Extract the (X, Y) coordinate from the center of the cell holding the provided text.  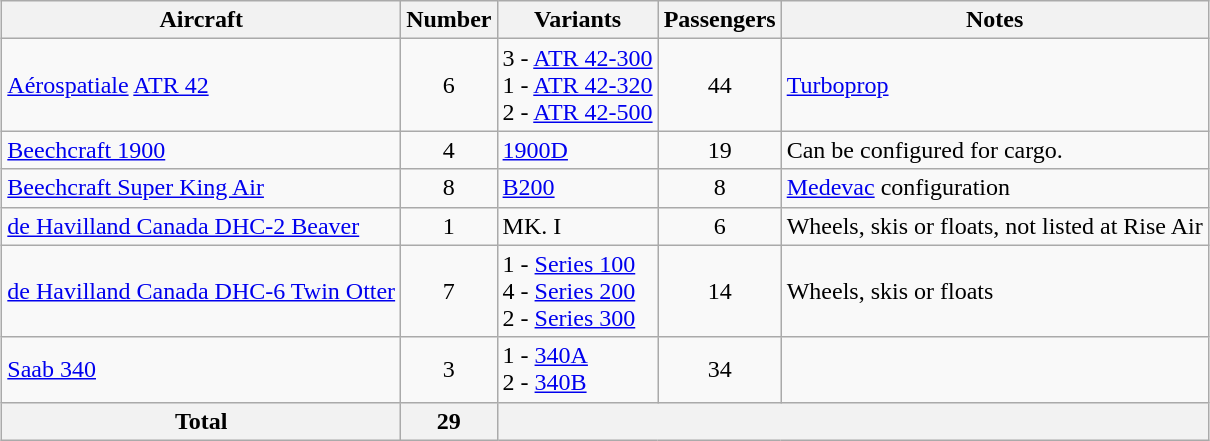
3 - ATR 42-3001 - ATR 42-3202 - ATR 42-500 (578, 85)
Turboprop (994, 85)
Total (202, 421)
34 (720, 370)
Aérospatiale ATR 42 (202, 85)
Passengers (720, 20)
Aircraft (202, 20)
Medevac configuration (994, 188)
1 - 340A2 - 340B (578, 370)
Beechcraft Super King Air (202, 188)
1 - Series 1004 - Series 2002 - Series 300 (578, 291)
3 (449, 370)
44 (720, 85)
Number (449, 20)
B200 (578, 188)
1 (449, 226)
Notes (994, 20)
de Havilland Canada DHC-6 Twin Otter (202, 291)
Wheels, skis or floats (994, 291)
Can be configured for cargo. (994, 150)
MK. I (578, 226)
14 (720, 291)
29 (449, 421)
7 (449, 291)
Saab 340 (202, 370)
Wheels, skis or floats, not listed at Rise Air (994, 226)
Beechcraft 1900 (202, 150)
19 (720, 150)
de Havilland Canada DHC-2 Beaver (202, 226)
1900D (578, 150)
Variants (578, 20)
4 (449, 150)
